Determine the [x, y] coordinate at the center of the cell enclosing the given text.  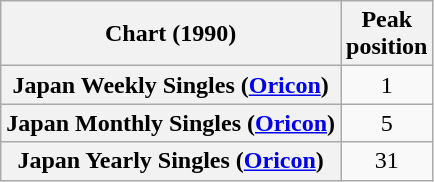
1 [387, 85]
Japan Weekly Singles (Oricon) [171, 85]
Chart (1990) [171, 34]
Japan Monthly Singles (Oricon) [171, 123]
Japan Yearly Singles (Oricon) [171, 161]
31 [387, 161]
Peakposition [387, 34]
5 [387, 123]
